Provide the (x, y) coordinate of the cell's center where the given text is located.  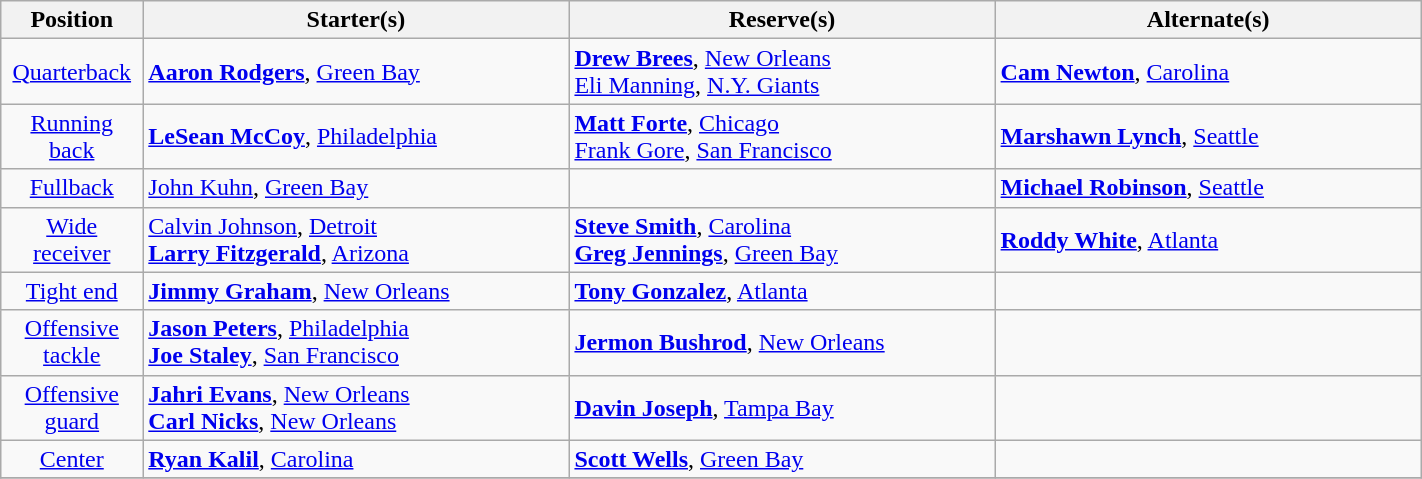
Offensive tackle (72, 342)
Scott Wells, Green Bay (782, 459)
Center (72, 459)
Davin Joseph, Tampa Bay (782, 408)
Position (72, 20)
Running back (72, 136)
Reserve(s) (782, 20)
Wide receiver (72, 240)
Cam Newton, Carolina (1208, 72)
Tight end (72, 291)
Michael Robinson, Seattle (1208, 188)
Fullback (72, 188)
Aaron Rodgers, Green Bay (356, 72)
LeSean McCoy, Philadelphia (356, 136)
Jason Peters, Philadelphia Joe Staley, San Francisco (356, 342)
Matt Forte, Chicago Frank Gore, San Francisco (782, 136)
Jermon Bushrod, New Orleans (782, 342)
Quarterback (72, 72)
Drew Brees, New Orleans Eli Manning, N.Y. Giants (782, 72)
Jahri Evans, New Orleans Carl Nicks, New Orleans (356, 408)
Ryan Kalil, Carolina (356, 459)
Offensive guard (72, 408)
Alternate(s) (1208, 20)
John Kuhn, Green Bay (356, 188)
Calvin Johnson, Detroit Larry Fitzgerald, Arizona (356, 240)
Starter(s) (356, 20)
Roddy White, Atlanta (1208, 240)
Jimmy Graham, New Orleans (356, 291)
Steve Smith, Carolina Greg Jennings, Green Bay (782, 240)
Marshawn Lynch, Seattle (1208, 136)
Tony Gonzalez, Atlanta (782, 291)
